Determine the [X, Y] coordinate at the center of the cell enclosing the given text.  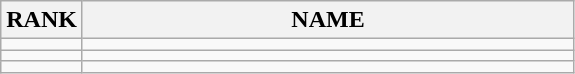
RANK [42, 20]
NAME [328, 20]
